Pinpoint the cell where the given text exists, returning its (x, y) midpoint coordinate. 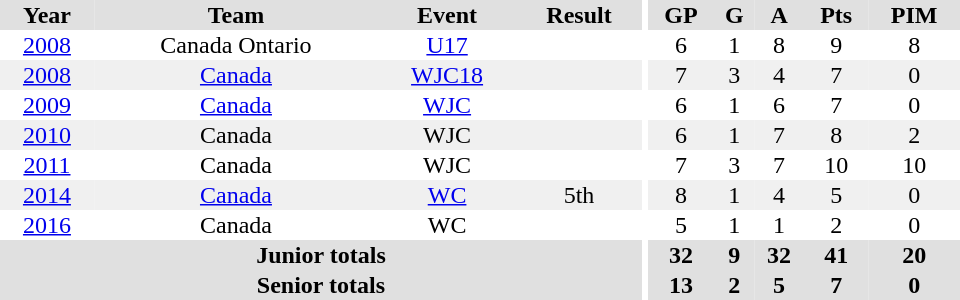
Senior totals (321, 285)
2014 (47, 195)
Junior totals (321, 255)
2010 (47, 135)
13 (680, 285)
Canada Ontario (236, 45)
U17 (447, 45)
41 (836, 255)
PIM (914, 15)
20 (914, 255)
5th (579, 195)
2009 (47, 105)
Result (579, 15)
Team (236, 15)
A (779, 15)
WJC18 (447, 75)
G (734, 15)
2011 (47, 165)
Pts (836, 15)
Year (47, 15)
GP (680, 15)
2016 (47, 225)
Event (447, 15)
